Determine the [x, y] coordinate at the center of the cell enclosing the given text.  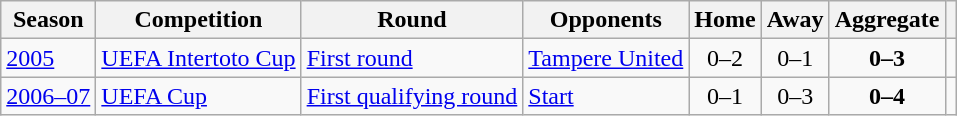
0–2 [725, 58]
2006–07 [48, 96]
First round [412, 58]
Away [795, 20]
UEFA Intertoto Cup [198, 58]
Start [606, 96]
First qualifying round [412, 96]
0–4 [887, 96]
Season [48, 20]
Tampere United [606, 58]
Home [725, 20]
Round [412, 20]
Aggregate [887, 20]
2005 [48, 58]
Opponents [606, 20]
UEFA Cup [198, 96]
Competition [198, 20]
